Capture the cell that displays the provided text and extract its [X, Y] central coordinate. 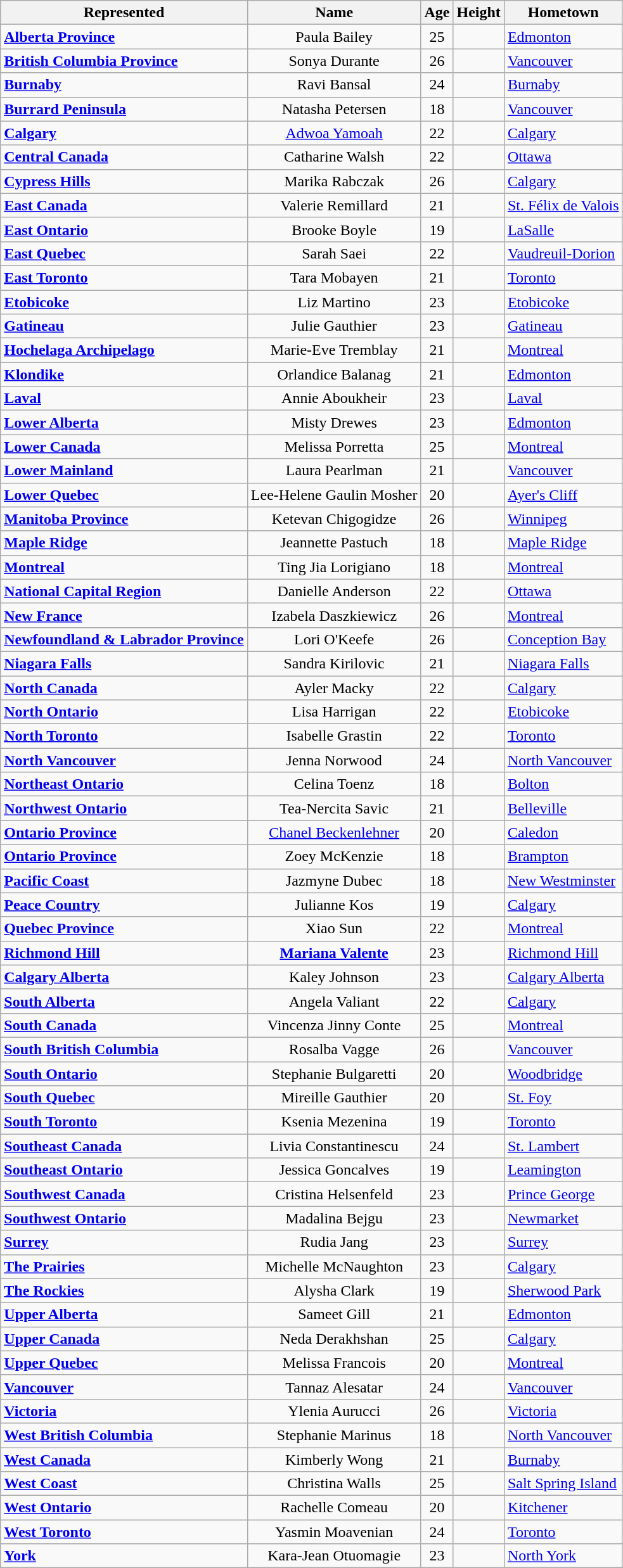
Paula Bailey [334, 37]
Height [478, 13]
Yasmin Moavenian [334, 1532]
Southwest Ontario [124, 1218]
Catharine Walsh [334, 157]
Salt Spring Island [563, 1484]
Madalina Bejgu [334, 1218]
Natasha Petersen [334, 109]
Name [334, 13]
Laura Pearlman [334, 471]
Kaley Johnson [334, 977]
Mireille Gauthier [334, 1098]
Northeast Ontario [124, 784]
Leamington [563, 1170]
Chanel Beckenlehner [334, 832]
New France [124, 615]
Central Canada [124, 157]
Rachelle Comeau [334, 1508]
St. Lambert [563, 1146]
Ravi Bansal [334, 85]
Melissa Francois [334, 1363]
Southeast Ontario [124, 1170]
Christina Walls [334, 1484]
Adwoa Yamoah [334, 133]
Sherwood Park [563, 1291]
Rudia Jang [334, 1242]
Lower Canada [124, 447]
Sonya Durante [334, 61]
Hochelaga Archipelago [124, 350]
Klondike [124, 374]
East Canada [124, 205]
Izabela Daszkiewicz [334, 615]
Liz Martino [334, 302]
North York [563, 1556]
Angela Valiant [334, 1001]
LaSalle [563, 229]
Hometown [563, 13]
Marie-Eve Tremblay [334, 350]
East Toronto [124, 277]
Upper Quebec [124, 1363]
Jessica Goncalves [334, 1170]
North Canada [124, 687]
West Ontario [124, 1508]
Alberta Province [124, 37]
South Canada [124, 1025]
East Ontario [124, 229]
Tara Mobayen [334, 277]
Southeast Canada [124, 1146]
Prince George [563, 1194]
Neda Derakhshan [334, 1339]
Jeannette Pastuch [334, 543]
Julie Gauthier [334, 326]
Caledon [563, 832]
Lisa Harrigan [334, 712]
Kimberly Wong [334, 1459]
Ayer's Cliff [563, 495]
Xiao Sun [334, 929]
North Ontario [124, 712]
York [124, 1556]
Rosalba Vagge [334, 1049]
Ylenia Aurucci [334, 1411]
The Rockies [124, 1291]
Julianne Kos [334, 905]
British Columbia Province [124, 61]
Northwest Ontario [124, 808]
Jazmyne Dubec [334, 881]
Livia Constantinescu [334, 1146]
Celina Toenz [334, 784]
Zoey McKenzie [334, 857]
Isabelle Grastin [334, 736]
Kara-Jean Otuomagie [334, 1556]
North Toronto [124, 736]
Ting Jia Lorigiano [334, 567]
Cristina Helsenfeld [334, 1194]
Newmarket [563, 1218]
Michelle McNaughton [334, 1266]
West British Columbia [124, 1435]
South Toronto [124, 1122]
Cypress Hills [124, 181]
Tannaz Alesatar [334, 1387]
St. Foy [563, 1098]
West Coast [124, 1484]
Annie Aboukheir [334, 398]
Bolton [563, 784]
Misty Drewes [334, 423]
Lower Mainland [124, 471]
Burrard Peninsula [124, 109]
Ketevan Chigogidze [334, 519]
Tea-Nercita Savic [334, 808]
Brooke Boyle [334, 229]
St. Félix de Valois [563, 205]
Upper Alberta [124, 1315]
New Westminster [563, 881]
Lori O'Keefe [334, 639]
Mariana Valente [334, 953]
Valerie Remillard [334, 205]
Danielle Anderson [334, 591]
Quebec Province [124, 929]
Ksenia Mezenina [334, 1122]
Sandra Kirilovic [334, 663]
Kitchener [563, 1508]
South Ontario [124, 1074]
Ayler Macky [334, 687]
Sarah Saei [334, 253]
Sameet Gill [334, 1315]
Lee-Helene Gaulin Mosher [334, 495]
Age [437, 13]
Stephanie Marinus [334, 1435]
Represented [124, 13]
Vaudreuil-Dorion [563, 253]
Pacific Coast [124, 881]
Conception Bay [563, 639]
South Alberta [124, 1001]
South British Columbia [124, 1049]
South Quebec [124, 1098]
Manitoba Province [124, 519]
West Canada [124, 1459]
Belleville [563, 808]
Stephanie Bulgaretti [334, 1074]
East Quebec [124, 253]
Newfoundland & Labrador Province [124, 639]
Jenna Norwood [334, 760]
National Capital Region [124, 591]
Orlandice Balanag [334, 374]
Brampton [563, 857]
Lower Alberta [124, 423]
Peace Country [124, 905]
Vincenza Jinny Conte [334, 1025]
Upper Canada [124, 1339]
The Prairies [124, 1266]
Marika Rabczak [334, 181]
Woodbridge [563, 1074]
Winnipeg [563, 519]
Southwest Canada [124, 1194]
Alysha Clark [334, 1291]
Melissa Porretta [334, 447]
Lower Quebec [124, 495]
West Toronto [124, 1532]
